Pinpoint the cell where the given text exists, returning its (x, y) midpoint coordinate. 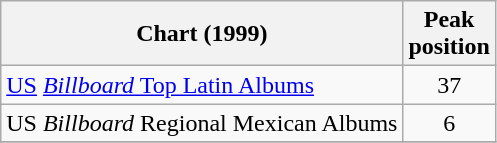
6 (449, 123)
US Billboard Regional Mexican Albums (202, 123)
Peakposition (449, 34)
37 (449, 85)
Chart (1999) (202, 34)
US Billboard Top Latin Albums (202, 85)
